Locate the cell with the specified text and output its (x, y) center coordinate. 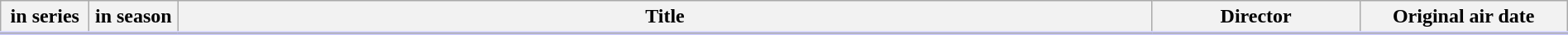
Title (665, 17)
Original air date (1464, 17)
in season (134, 17)
Director (1255, 17)
in series (45, 17)
